Find where the given text appears and provide that cell's center as [x, y] coordinate. 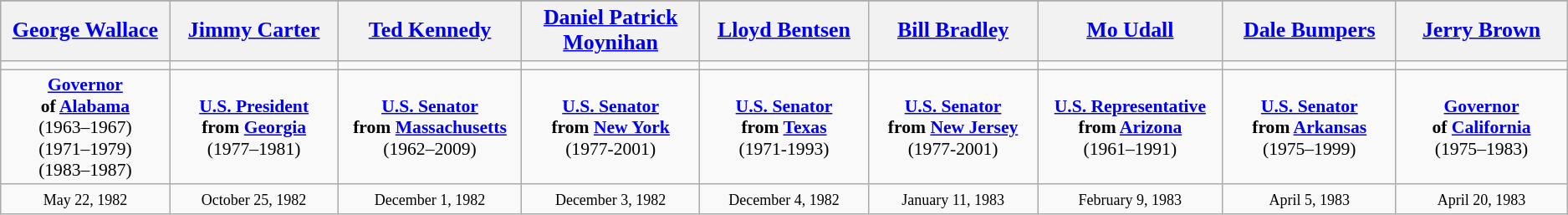
U.S. Senatorfrom Texas(1971-1993) [784, 127]
U.S. Presidentfrom Georgia(1977–1981) [254, 127]
February 9, 1983 [1131, 200]
Daniel Patrick Moynihan [610, 31]
April 5, 1983 [1310, 200]
December 4, 1982 [784, 200]
U.S. Senatorfrom Arkansas(1975–1999) [1310, 127]
Jimmy Carter [254, 31]
Mo Udall [1131, 31]
U.S. Senatorfrom Massachusetts(1962–2009) [430, 127]
Lloyd Bentsen [784, 31]
December 1, 1982 [430, 200]
Governorof Alabama(1963–1967)(1971–1979)(1983–1987) [85, 127]
U.S. Senatorfrom New Jersey(1977-2001) [953, 127]
Ted Kennedy [430, 31]
October 25, 1982 [254, 200]
Dale Bumpers [1310, 31]
Jerry Brown [1481, 31]
U.S. Representativefrom Arizona(1961–1991) [1131, 127]
April 20, 1983 [1481, 200]
January 11, 1983 [953, 200]
December 3, 1982 [610, 200]
Governorof California(1975–1983) [1481, 127]
May 22, 1982 [85, 200]
Bill Bradley [953, 31]
George Wallace [85, 31]
U.S. Senatorfrom New York(1977-2001) [610, 127]
